Scan for the cell matching the given text and deliver its [x, y] coordinate at center. 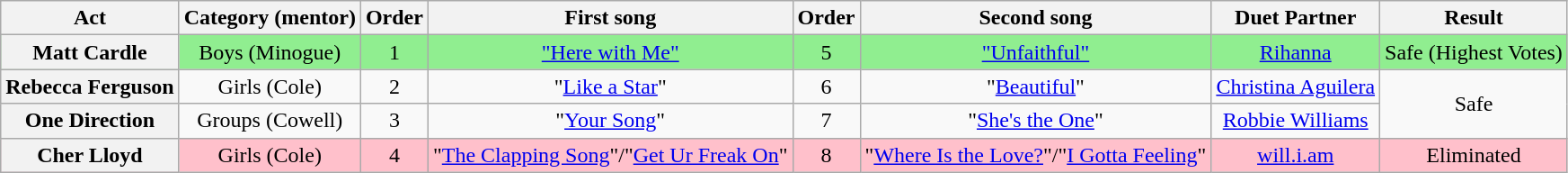
"The Clapping Song"/"Get Ur Freak On" [610, 155]
First song [610, 18]
"Beautiful" [1035, 86]
5 [827, 52]
"She's the One" [1035, 121]
3 [394, 121]
Safe (Highest Votes) [1474, 52]
will.i.am [1296, 155]
Christina Aguilera [1296, 86]
"Here with Me" [610, 52]
7 [827, 121]
One Direction [90, 121]
Category (mentor) [270, 18]
6 [827, 86]
Second song [1035, 18]
Cher Lloyd [90, 155]
"Your Song" [610, 121]
Safe [1474, 104]
Rihanna [1296, 52]
Robbie Williams [1296, 121]
4 [394, 155]
"Unfaithful" [1035, 52]
Rebecca Ferguson [90, 86]
1 [394, 52]
2 [394, 86]
"Like a Star" [610, 86]
Boys (Minogue) [270, 52]
Result [1474, 18]
Eliminated [1474, 155]
Matt Cardle [90, 52]
8 [827, 155]
Duet Partner [1296, 18]
Act [90, 18]
Groups (Cowell) [270, 121]
"Where Is the Love?"/"I Gotta Feeling" [1035, 155]
